Return the (X, Y) coordinate for the center point of the cell that contains the specified text.  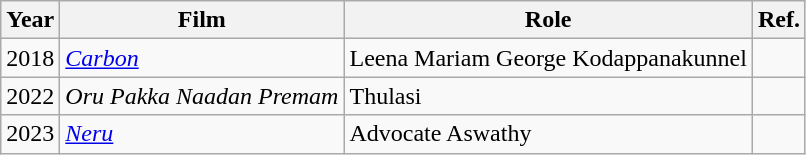
Ref. (778, 20)
Year (30, 20)
Thulasi (548, 96)
2022 (30, 96)
Role (548, 20)
2023 (30, 134)
2018 (30, 58)
Advocate Aswathy (548, 134)
Film (202, 20)
Carbon (202, 58)
Neru (202, 134)
Leena Mariam George Kodappanakunnel (548, 58)
Oru Pakka Naadan Premam (202, 96)
